Search for the cell housing the specified text and yield its [x, y] center coordinate. 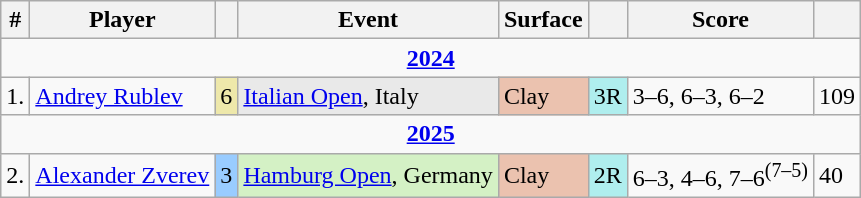
3–6, 6–3, 6–2 [720, 96]
3 [226, 176]
Italian Open, Italy [368, 96]
6–3, 4–6, 7–6(7–5) [720, 176]
Alexander Zverev [122, 176]
3R [608, 96]
109 [838, 96]
# [16, 20]
Player [122, 20]
Score [720, 20]
2024 [431, 58]
40 [838, 176]
Event [368, 20]
1. [16, 96]
2025 [431, 134]
Surface [543, 20]
Andrey Rublev [122, 96]
6 [226, 96]
Hamburg Open, Germany [368, 176]
2R [608, 176]
2. [16, 176]
